For the text-containing cell, return its midpoint in [X, Y] coordinate format. 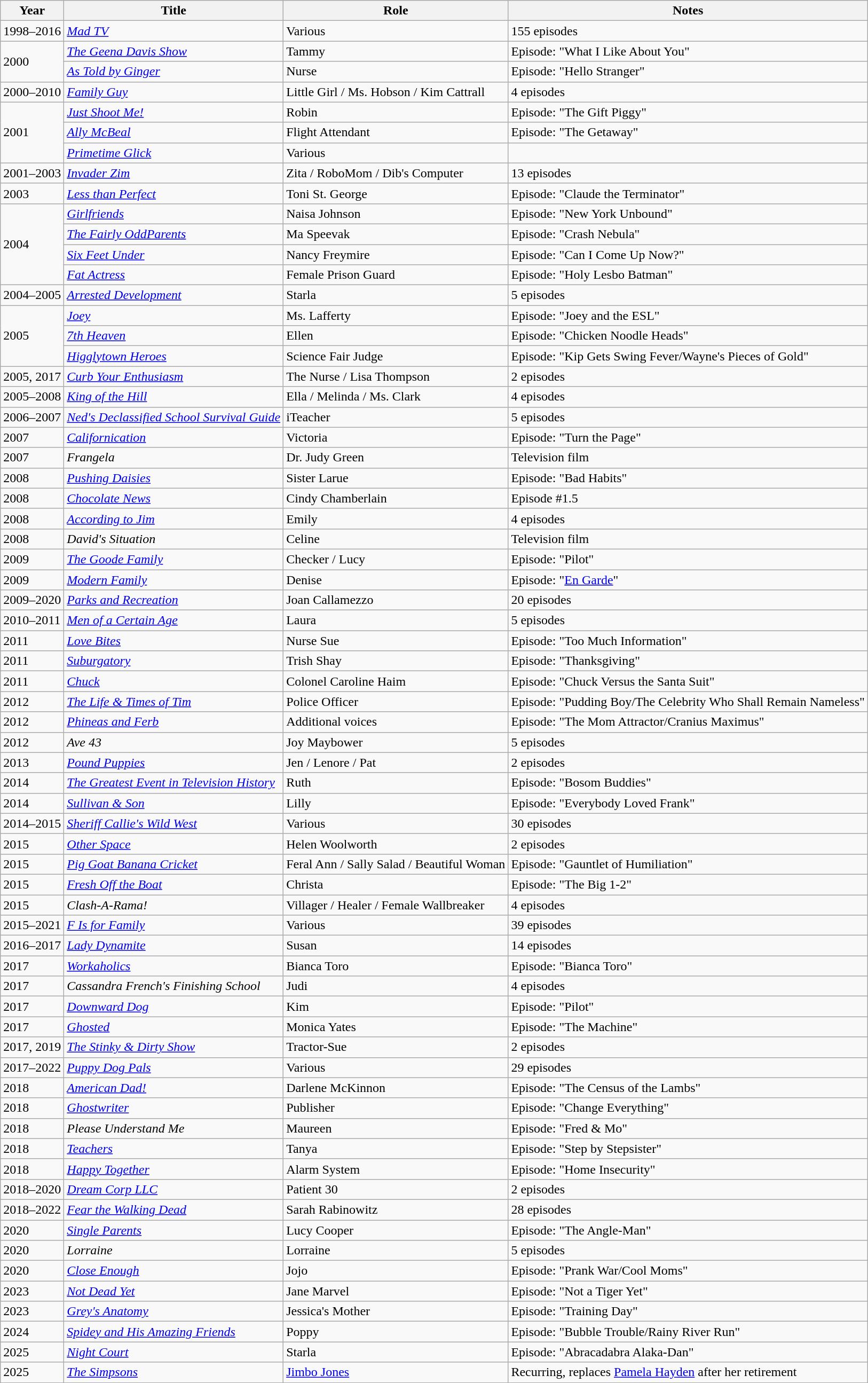
Dr. Judy Green [396, 458]
Episode: "Everybody Loved Frank" [688, 803]
Episode: "The Getaway" [688, 132]
The Simpsons [174, 1372]
Episode: "Claude the Terminator" [688, 193]
2010–2011 [32, 620]
King of the Hill [174, 397]
Nancy Freymire [396, 255]
Joey [174, 316]
Not Dead Yet [174, 1291]
Episode: "The Gift Piggy" [688, 112]
Episode: "Prank War/Cool Moms" [688, 1271]
2005–2008 [32, 397]
2005 [32, 336]
Maureen [396, 1128]
Christa [396, 884]
iTeacher [396, 417]
Zita / RoboMom / Dib's Computer [396, 173]
Episode: "Training Day" [688, 1311]
39 episodes [688, 925]
Flight Attendant [396, 132]
2001 [32, 132]
Episode: "Turn the Page" [688, 437]
Episode: "Home Insecurity" [688, 1169]
2024 [32, 1332]
Villager / Healer / Female Wallbreaker [396, 905]
Poppy [396, 1332]
2009–2020 [32, 600]
Mad TV [174, 31]
Notes [688, 11]
Helen Woolworth [396, 844]
Close Enough [174, 1271]
Toni St. George [396, 193]
Episode: "Chicken Noodle Heads" [688, 336]
Fear the Walking Dead [174, 1209]
Colonel Caroline Haim [396, 681]
Emily [396, 518]
2013 [32, 763]
Tammy [396, 51]
Science Fair Judge [396, 356]
Other Space [174, 844]
Jimbo Jones [396, 1372]
The Life & Times of Tim [174, 702]
Joy Maybower [396, 742]
Episode: "Step by Stepsister" [688, 1149]
Love Bites [174, 641]
Episode: "Crash Nebula" [688, 234]
Susan [396, 946]
Pound Puppies [174, 763]
Suburgatory [174, 661]
Just Shoot Me! [174, 112]
30 episodes [688, 823]
Episode: "Thanksgiving" [688, 661]
Victoria [396, 437]
Modern Family [174, 579]
Feral Ann / Sally Salad / Beautiful Woman [396, 864]
Jane Marvel [396, 1291]
Episode: "The Machine" [688, 1027]
Police Officer [396, 702]
Ella / Melinda / Ms. Clark [396, 397]
Episode: "The Mom Attractor/Cranius Maximus" [688, 722]
Recurring, replaces Pamela Hayden after her retirement [688, 1372]
2006–2007 [32, 417]
Joan Callamezzo [396, 600]
Episode #1.5 [688, 498]
Please Understand Me [174, 1128]
Puppy Dog Pals [174, 1067]
13 episodes [688, 173]
Laura [396, 620]
Dream Corp LLC [174, 1189]
Girlfriends [174, 214]
Jen / Lenore / Pat [396, 763]
Little Girl / Ms. Hobson / Kim Cattrall [396, 92]
Episode: "Gauntlet of Humiliation" [688, 864]
Female Prison Guard [396, 275]
Grey's Anatomy [174, 1311]
2018–2020 [32, 1189]
Robin [396, 112]
2004 [32, 244]
2001–2003 [32, 173]
Sheriff Callie's Wild West [174, 823]
Cindy Chamberlain [396, 498]
Denise [396, 579]
Ghosted [174, 1027]
Judi [396, 986]
Celine [396, 539]
Episode: "Bad Habits" [688, 478]
Episode: "Too Much Information" [688, 641]
The Greatest Event in Television History [174, 783]
2005, 2017 [32, 376]
Episode: "Bubble Trouble/Rainy River Run" [688, 1332]
Higglytown Heroes [174, 356]
2017, 2019 [32, 1047]
Lilly [396, 803]
Spidey and His Amazing Friends [174, 1332]
Episode: "Fred & Mo" [688, 1128]
Episode: "The Angle-Man" [688, 1230]
The Goode Family [174, 559]
Less than Perfect [174, 193]
Cassandra French's Finishing School [174, 986]
Episode: "New York Unbound" [688, 214]
Episode: "Change Everything" [688, 1108]
29 episodes [688, 1067]
Primetime Glick [174, 153]
2000–2010 [32, 92]
Fresh Off the Boat [174, 884]
7th Heaven [174, 336]
Episode: "Bosom Buddies" [688, 783]
The Stinky & Dirty Show [174, 1047]
14 episodes [688, 946]
Role [396, 11]
2016–2017 [32, 946]
Happy Together [174, 1169]
Episode: "En Garde" [688, 579]
Episode: "Joey and the ESL" [688, 316]
Ave 43 [174, 742]
F Is for Family [174, 925]
Jojo [396, 1271]
David's Situation [174, 539]
Family Guy [174, 92]
Night Court [174, 1352]
Phineas and Ferb [174, 722]
Episode: "Hello Stranger" [688, 72]
Parks and Recreation [174, 600]
Nurse Sue [396, 641]
2004–2005 [32, 295]
Sullivan & Son [174, 803]
American Dad! [174, 1088]
Episode: "What I Like About You" [688, 51]
Bianca Toro [396, 966]
Ma Speevak [396, 234]
20 episodes [688, 600]
Lady Dynamite [174, 946]
Monica Yates [396, 1027]
Frangela [174, 458]
Tanya [396, 1149]
Episode: "Chuck Versus the Santa Suit" [688, 681]
Alarm System [396, 1169]
Invader Zim [174, 173]
1998–2016 [32, 31]
Pushing Daisies [174, 478]
Single Parents [174, 1230]
Episode: "The Big 1-2" [688, 884]
Ally McBeal [174, 132]
155 episodes [688, 31]
Workaholics [174, 966]
Year [32, 11]
Lucy Cooper [396, 1230]
Title [174, 11]
Publisher [396, 1108]
Sister Larue [396, 478]
Chocolate News [174, 498]
Ms. Lafferty [396, 316]
Episode: "Abracadabra Alaka-Dan" [688, 1352]
2015–2021 [32, 925]
Trish Shay [396, 661]
Tractor-Sue [396, 1047]
As Told by Ginger [174, 72]
Chuck [174, 681]
Nurse [396, 72]
Men of a Certain Age [174, 620]
2014–2015 [32, 823]
2018–2022 [32, 1209]
Californication [174, 437]
Arrested Development [174, 295]
Episode: "Kip Gets Swing Fever/Wayne's Pieces of Gold" [688, 356]
Episode: "Holy Lesbo Batman" [688, 275]
28 episodes [688, 1209]
Six Feet Under [174, 255]
Curb Your Enthusiasm [174, 376]
Naisa Johnson [396, 214]
Darlene McKinnon [396, 1088]
Sarah Rabinowitz [396, 1209]
Patient 30 [396, 1189]
2003 [32, 193]
The Nurse / Lisa Thompson [396, 376]
According to Jim [174, 518]
Ghostwriter [174, 1108]
The Geena Davis Show [174, 51]
Downward Dog [174, 1007]
Episode: "Pudding Boy/The Celebrity Who Shall Remain Nameless" [688, 702]
Additional voices [396, 722]
Ruth [396, 783]
Clash-A-Rama! [174, 905]
Checker / Lucy [396, 559]
Ned's Declassified School Survival Guide [174, 417]
Jessica's Mother [396, 1311]
2017–2022 [32, 1067]
Episode: "Bianca Toro" [688, 966]
Episode: "The Census of the Lambs" [688, 1088]
Ellen [396, 336]
Fat Actress [174, 275]
Pig Goat Banana Cricket [174, 864]
The Fairly OddParents [174, 234]
Episode: "Can I Come Up Now?" [688, 255]
Teachers [174, 1149]
2000 [32, 61]
Kim [396, 1007]
Episode: "Not a Tiger Yet" [688, 1291]
